Determine the (x, y) coordinate at the center of the cell enclosing the given text.  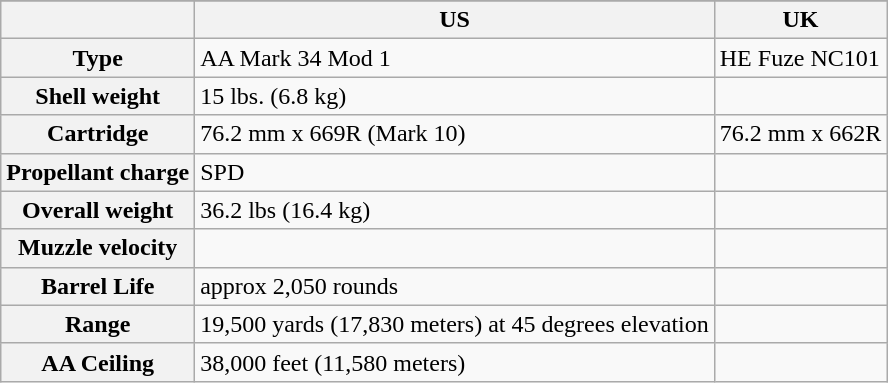
HE Fuze NC101 (800, 58)
UK (800, 20)
19,500 yards (17,830 meters) at 45 degrees elevation (455, 324)
Propellant charge (98, 172)
36.2 lbs (16.4 kg) (455, 210)
Barrel Life (98, 286)
Shell weight (98, 96)
Range (98, 324)
US (455, 20)
76.2 mm x 662R (800, 134)
approx 2,050 rounds (455, 286)
38,000 feet (11,580 meters) (455, 362)
Overall weight (98, 210)
AA Mark 34 Mod 1 (455, 58)
Muzzle velocity (98, 248)
SPD (455, 172)
15 lbs. (6.8 kg) (455, 96)
76.2 mm x 669R (Mark 10) (455, 134)
Cartridge (98, 134)
Type (98, 58)
AA Ceiling (98, 362)
